Locate the cell with the specified text and output its [X, Y] center coordinate. 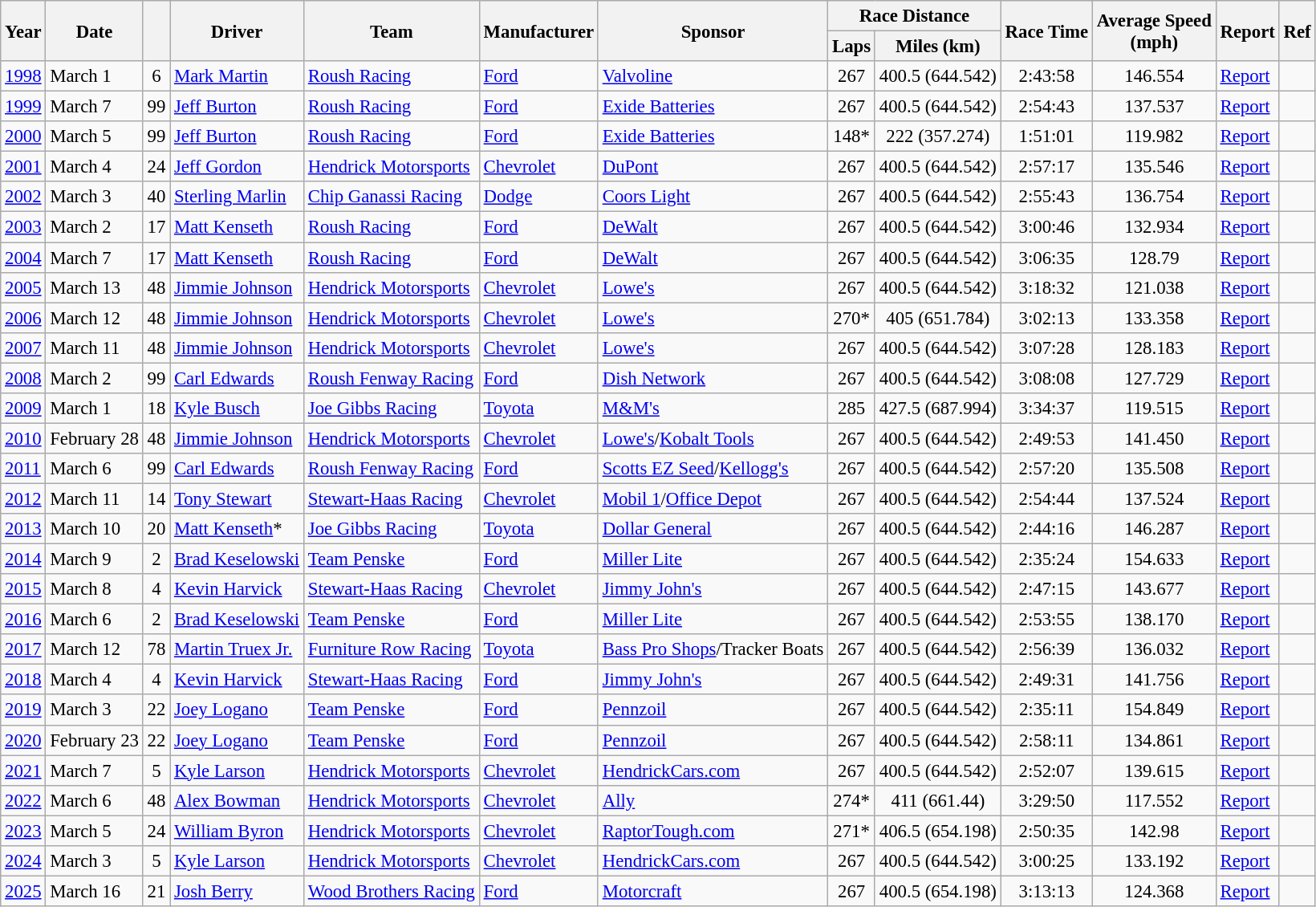
3:18:32 [1046, 287]
2:55:43 [1046, 197]
2:44:16 [1046, 529]
March 9 [95, 559]
139.615 [1154, 771]
March 8 [95, 589]
135.546 [1154, 167]
141.450 [1154, 438]
Year [23, 31]
Tony Stewart [238, 498]
2016 [23, 620]
2013 [23, 529]
Dodge [538, 197]
DuPont [713, 167]
2:52:07 [1046, 771]
Scotts EZ Seed/Kellogg's [713, 469]
119.515 [1154, 409]
2:49:53 [1046, 438]
2:57:17 [1046, 167]
Valvoline [713, 76]
Matt Kenseth* [238, 529]
March 16 [95, 891]
154.633 [1154, 559]
2:53:55 [1046, 620]
148* [852, 136]
121.038 [1154, 287]
M&M's [713, 409]
2:50:35 [1046, 831]
405 (651.784) [937, 318]
2006 [23, 318]
Ref [1297, 31]
2003 [23, 227]
3:00:25 [1046, 861]
21 [156, 891]
119.982 [1154, 136]
2:58:11 [1046, 740]
Ally [713, 800]
154.849 [1154, 710]
1:51:01 [1046, 136]
117.552 [1154, 800]
1998 [23, 76]
6 [156, 76]
2025 [23, 891]
2012 [23, 498]
3:29:50 [1046, 800]
20 [156, 529]
136.754 [1154, 197]
274* [852, 800]
Chip Ganassi Racing [392, 197]
142.98 [1154, 831]
134.861 [1154, 740]
2:43:58 [1046, 76]
137.537 [1154, 107]
133.358 [1154, 318]
3:07:28 [1046, 348]
2017 [23, 649]
285 [852, 409]
3:06:35 [1046, 258]
2020 [23, 740]
Wood Brothers Racing [392, 891]
128.183 [1154, 348]
2:49:31 [1046, 680]
2001 [23, 167]
2015 [23, 589]
40 [156, 197]
February 28 [95, 438]
1999 [23, 107]
2005 [23, 287]
2:47:15 [1046, 589]
William Byron [238, 831]
Miles (km) [937, 47]
2014 [23, 559]
Dollar General [713, 529]
124.368 [1154, 891]
18 [156, 409]
2:57:20 [1046, 469]
3:00:46 [1046, 227]
2018 [23, 680]
2000 [23, 136]
March 10 [95, 529]
Motorcraft [713, 891]
141.756 [1154, 680]
271* [852, 831]
Sponsor [713, 31]
Mark Martin [238, 76]
3:08:08 [1046, 378]
Martin Truex Jr. [238, 649]
3:34:37 [1046, 409]
143.677 [1154, 589]
2019 [23, 710]
2022 [23, 800]
Coors Light [713, 197]
146.554 [1154, 76]
2:35:24 [1046, 559]
Alex Bowman [238, 800]
2:56:39 [1046, 649]
Race Time [1046, 31]
132.934 [1154, 227]
2010 [23, 438]
270* [852, 318]
138.170 [1154, 620]
Jeff Gordon [238, 167]
2004 [23, 258]
2011 [23, 469]
Lowe's/Kobalt Tools [713, 438]
2021 [23, 771]
Kyle Busch [238, 409]
Race Distance [915, 16]
Average Speed(mph) [1154, 31]
3:02:13 [1046, 318]
Mobil 1/Office Depot [713, 498]
222 (357.274) [937, 136]
Sterling Marlin [238, 197]
Date [95, 31]
78 [156, 649]
Manufacturer [538, 31]
136.032 [1154, 649]
137.524 [1154, 498]
2002 [23, 197]
2023 [23, 831]
February 23 [95, 740]
RaptorTough.com [713, 831]
128.79 [1154, 258]
2:35:11 [1046, 710]
146.287 [1154, 529]
411 (661.44) [937, 800]
Laps [852, 47]
Furniture Row Racing [392, 649]
2:54:44 [1046, 498]
133.192 [1154, 861]
427.5 (687.994) [937, 409]
14 [156, 498]
Dish Network [713, 378]
400.5 (654.198) [937, 891]
2024 [23, 861]
March 13 [95, 287]
3:13:13 [1046, 891]
406.5 (654.198) [937, 831]
2007 [23, 348]
127.729 [1154, 378]
Bass Pro Shops/Tracker Boats [713, 649]
2009 [23, 409]
Team [392, 31]
Driver [238, 31]
Josh Berry [238, 891]
2:54:43 [1046, 107]
135.508 [1154, 469]
2008 [23, 378]
